Identify which cell holds the provided text, then report its [X, Y] central coordinate. 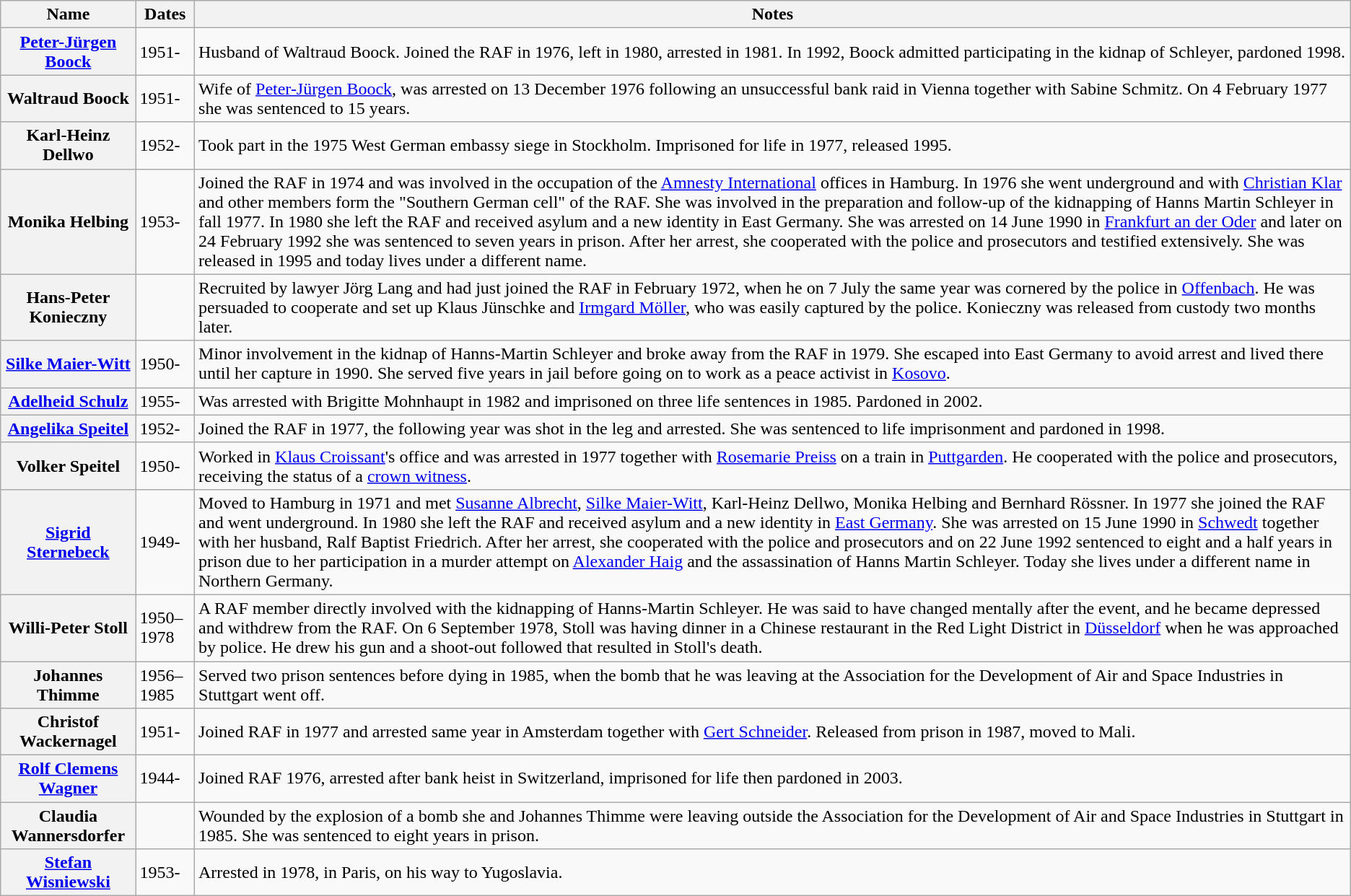
Joined RAF in 1977 and arrested same year in Amsterdam together with Gert Schneider. Released from prison in 1987, moved to Mali. [773, 732]
Waltraud Boock [68, 98]
1949- [165, 542]
Adelheid Schulz [68, 401]
Joined RAF 1976, arrested after bank heist in Switzerland, imprisoned for life then pardoned in 2003. [773, 779]
Peter-Jürgen Boock [68, 52]
Sigrid Sternebeck [68, 542]
Silke Maier-Witt [68, 364]
1956–1985 [165, 684]
1950–1978 [165, 628]
Angelika Speitel [68, 429]
Took part in the 1975 West German embassy siege in Stockholm. Imprisoned for life in 1977, released 1995. [773, 146]
Joined the RAF in 1977, the following year was shot in the leg and arrested. She was sentenced to life imprisonment and pardoned in 1998. [773, 429]
Notes [773, 14]
Willi-Peter Stoll [68, 628]
Name [68, 14]
1955- [165, 401]
Stefan Wisniewski [68, 873]
Claudia Wannersdorfer [68, 825]
Karl-Heinz Dellwo [68, 146]
Christof Wackernagel [68, 732]
1944- [165, 779]
Arrested in 1978, in Paris, on his way to Yugoslavia. [773, 873]
Hans-Peter Konieczny [68, 307]
Dates [165, 14]
Monika Helbing [68, 221]
Was arrested with Brigitte Mohnhaupt in 1982 and imprisoned on three life sentences in 1985. Pardoned in 2002. [773, 401]
Johannes Thimme [68, 684]
Rolf Clemens Wagner [68, 779]
Volker Speitel [68, 466]
